Output the (x, y) coordinate of the center of the cell containing the given text.  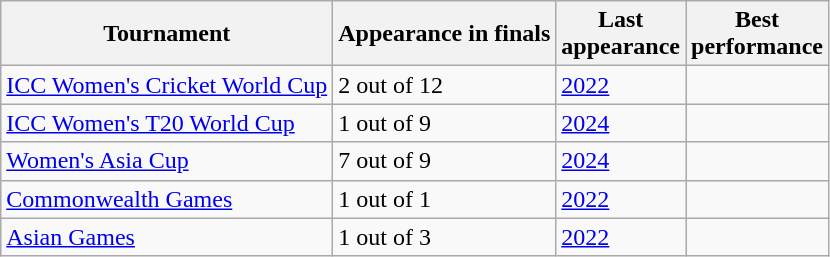
Bestperformance (758, 34)
1 out of 3 (444, 237)
Women's Asia Cup (167, 161)
2 out of 12 (444, 85)
Appearance in finals (444, 34)
7 out of 9 (444, 161)
ICC Women's Cricket World Cup (167, 85)
ICC Women's T20 World Cup (167, 123)
Asian Games (167, 237)
Lastappearance (621, 34)
1 out of 1 (444, 199)
Tournament (167, 34)
Commonwealth Games (167, 199)
1 out of 9 (444, 123)
